For the text-containing cell, return its midpoint in [X, Y] coordinate format. 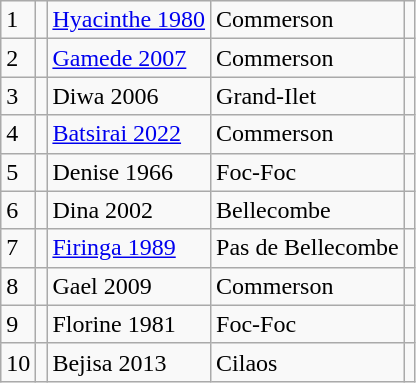
Gael 2009 [129, 286]
Pas de Bellecombe [308, 248]
1 [18, 20]
Batsirai 2022 [129, 134]
6 [18, 210]
Florine 1981 [129, 324]
Bejisa 2013 [129, 362]
7 [18, 248]
Denise 1966 [129, 172]
2 [18, 58]
8 [18, 286]
Firinga 1989 [129, 248]
9 [18, 324]
Diwa 2006 [129, 96]
Hyacinthe 1980 [129, 20]
4 [18, 134]
10 [18, 362]
Gamede 2007 [129, 58]
Dina 2002 [129, 210]
Cilaos [308, 362]
Bellecombe [308, 210]
5 [18, 172]
3 [18, 96]
Grand-Ilet [308, 96]
